Return [X, Y] of the center of cell containing provided text 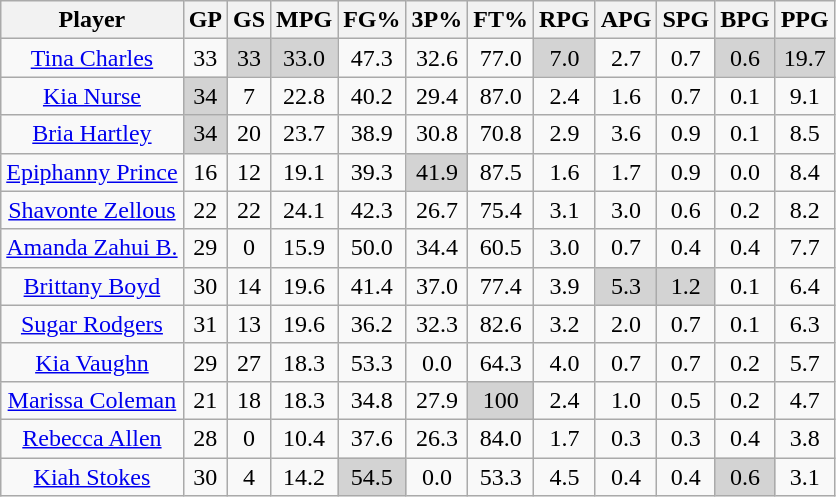
39.3 [372, 172]
27 [250, 362]
18 [250, 400]
8.2 [804, 210]
38.9 [372, 134]
Kiah Stokes [92, 477]
82.6 [501, 324]
Brittany Boyd [92, 286]
3.6 [626, 134]
64.3 [501, 362]
1.2 [686, 286]
31 [205, 324]
FT% [501, 20]
47.3 [372, 58]
7.0 [565, 58]
5.3 [626, 286]
Rebecca Allen [92, 438]
54.5 [372, 477]
60.5 [501, 248]
13 [250, 324]
Bria Hartley [92, 134]
2.7 [626, 58]
Epiphanny Prince [92, 172]
9.1 [804, 96]
SPG [686, 20]
0.5 [686, 400]
RPG [565, 20]
BPG [745, 20]
15.9 [304, 248]
Tina Charles [92, 58]
23.7 [304, 134]
16 [205, 172]
19.1 [304, 172]
Marissa Coleman [92, 400]
6.4 [804, 286]
34.8 [372, 400]
6.3 [804, 324]
21 [205, 400]
4.5 [565, 477]
22.8 [304, 96]
77.0 [501, 58]
26.7 [437, 210]
33.0 [304, 58]
12 [250, 172]
77.4 [501, 286]
Amanda Zahui B. [92, 248]
Kia Nurse [92, 96]
4.0 [565, 362]
14.2 [304, 477]
3.2 [565, 324]
84.0 [501, 438]
Sugar Rodgers [92, 324]
32.3 [437, 324]
37.0 [437, 286]
40.2 [372, 96]
3.8 [804, 438]
GS [250, 20]
8.4 [804, 172]
41.4 [372, 286]
2.9 [565, 134]
30.8 [437, 134]
32.6 [437, 58]
2.0 [626, 324]
70.8 [501, 134]
8.5 [804, 134]
37.6 [372, 438]
3P% [437, 20]
4 [250, 477]
87.5 [501, 172]
87.0 [501, 96]
19.7 [804, 58]
100 [501, 400]
28 [205, 438]
GP [205, 20]
41.9 [437, 172]
7.7 [804, 248]
29.4 [437, 96]
Player [92, 20]
7 [250, 96]
20 [250, 134]
50.0 [372, 248]
PPG [804, 20]
24.1 [304, 210]
42.3 [372, 210]
4.7 [804, 400]
5.7 [804, 362]
75.4 [501, 210]
Shavonte Zellous [92, 210]
1.0 [626, 400]
26.3 [437, 438]
Kia Vaughn [92, 362]
FG% [372, 20]
14 [250, 286]
APG [626, 20]
MPG [304, 20]
27.9 [437, 400]
36.2 [372, 324]
34.4 [437, 248]
3.9 [565, 286]
10.4 [304, 438]
